Identify which cell holds the provided text, then report its (x, y) central coordinate. 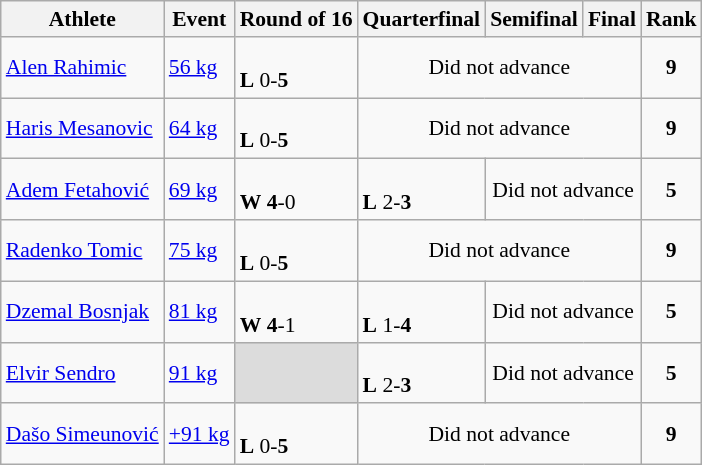
69 kg (200, 190)
+91 kg (200, 434)
91 kg (200, 372)
56 kg (200, 68)
L 1-4 (422, 312)
Athlete (82, 19)
Quarterfinal (422, 19)
W 4-1 (296, 312)
Round of 16 (296, 19)
Adem Fetahović (82, 190)
64 kg (200, 128)
Semifinal (534, 19)
Rank (672, 19)
Radenko Tomic (82, 250)
Haris Mesanovic (82, 128)
Dašo Simeunović (82, 434)
Elvir Sendro (82, 372)
75 kg (200, 250)
W 4-0 (296, 190)
Dzemal Bosnjak (82, 312)
Final (612, 19)
Event (200, 19)
Alen Rahimic (82, 68)
81 kg (200, 312)
